Detect which cell encompasses the target text, then output its (X, Y) center coordinate. 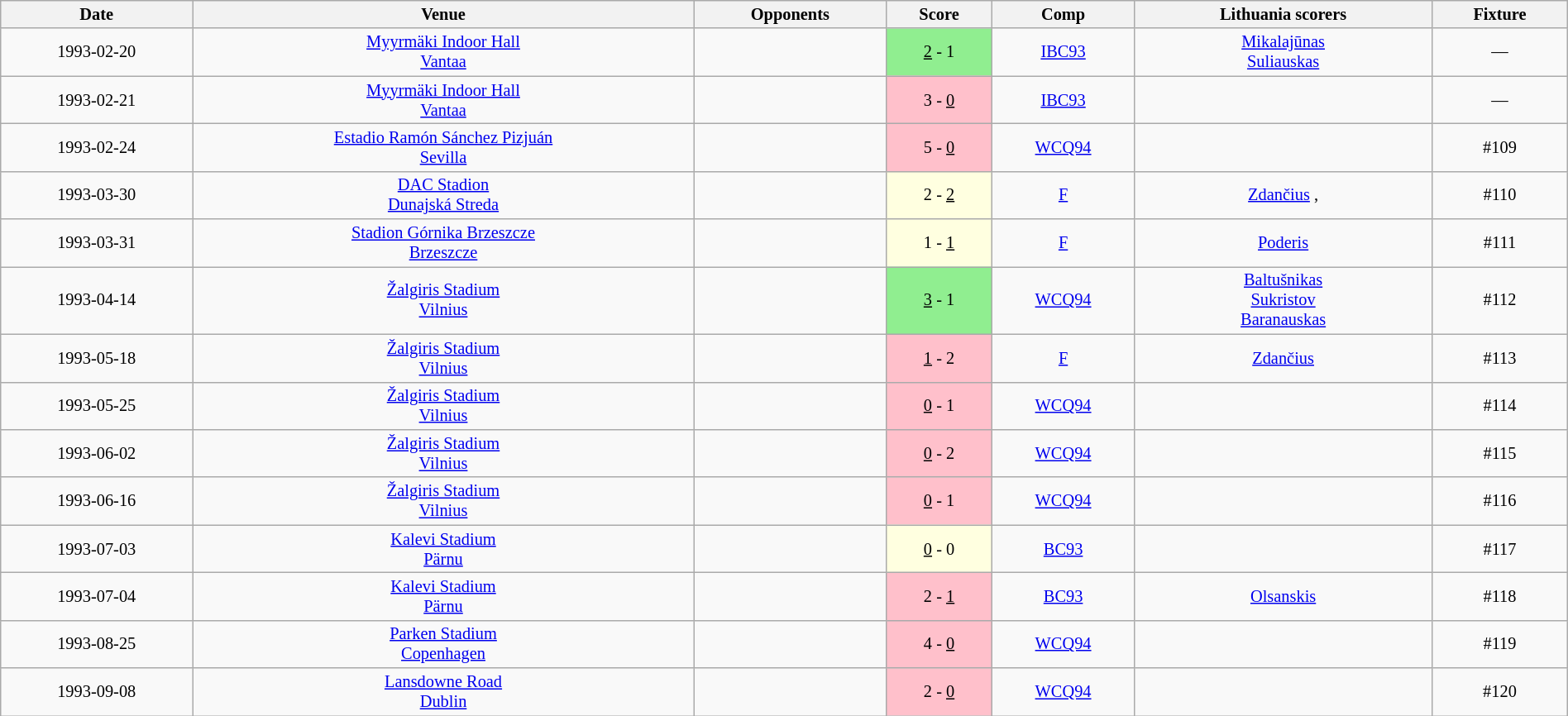
Lithuania scorers (1283, 14)
1993-02-20 (97, 52)
Baltušnikas Sukristov Baranauskas (1283, 300)
1993-05-18 (97, 358)
1993-06-16 (97, 501)
5 - 0 (939, 147)
Poderis (1283, 243)
Stadion Górnika Brzeszcze Brzeszcze (443, 243)
Fixture (1500, 14)
#120 (1500, 692)
1 - 1 (939, 243)
Zdančius (1283, 358)
2 - 2 (939, 195)
Score (939, 14)
1993-03-31 (97, 243)
#114 (1500, 406)
4 - 0 (939, 644)
Estadio Ramón Sánchez Pizjuán Sevilla (443, 147)
1993-05-25 (97, 406)
Comp (1064, 14)
Lansdowne Road Dublin (443, 692)
1993-08-25 (97, 644)
#111 (1500, 243)
Zdančius , (1283, 195)
2 - 0 (939, 692)
1 - 2 (939, 358)
#119 (1500, 644)
1993-06-02 (97, 453)
3 - 0 (939, 100)
#113 (1500, 358)
3 - 1 (939, 300)
Olsanskis (1283, 596)
#109 (1500, 147)
1993-03-30 (97, 195)
#112 (1500, 300)
1993-07-04 (97, 596)
#117 (1500, 549)
1993-04-14 (97, 300)
#116 (1500, 501)
Date (97, 14)
DAC Stadion Dunajská Streda (443, 195)
1993-02-21 (97, 100)
1993-02-24 (97, 147)
Venue (443, 14)
Parken Stadium Copenhagen (443, 644)
0 - 0 (939, 549)
#115 (1500, 453)
0 - 2 (939, 453)
Mikalajūnas Suliauskas (1283, 52)
Opponents (790, 14)
#118 (1500, 596)
#110 (1500, 195)
1993-09-08 (97, 692)
1993-07-03 (97, 549)
